Capture the cell that displays the provided text and extract its [X, Y] central coordinate. 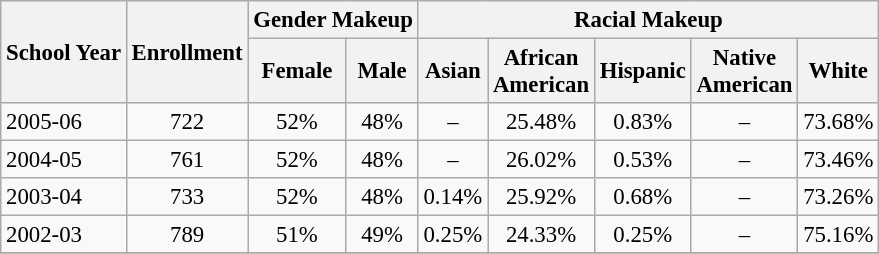
51% [297, 235]
Asian [452, 72]
73.46% [838, 160]
2005-06 [64, 122]
24.33% [542, 235]
Gender Makeup [333, 20]
26.02% [542, 160]
25.48% [542, 122]
73.68% [838, 122]
2003-04 [64, 197]
Hispanic [642, 72]
49% [382, 235]
2004-05 [64, 160]
73.26% [838, 197]
2002-03 [64, 235]
0.53% [642, 160]
School Year [64, 52]
0.83% [642, 122]
Enrollment [187, 52]
Male [382, 72]
789 [187, 235]
722 [187, 122]
733 [187, 197]
0.68% [642, 197]
0.14% [452, 197]
Racial Makeup [648, 20]
African American [542, 72]
Native American [744, 72]
White [838, 72]
761 [187, 160]
75.16% [838, 235]
Female [297, 72]
25.92% [542, 197]
